Find where the given text appears and provide that cell's center as [x, y] coordinate. 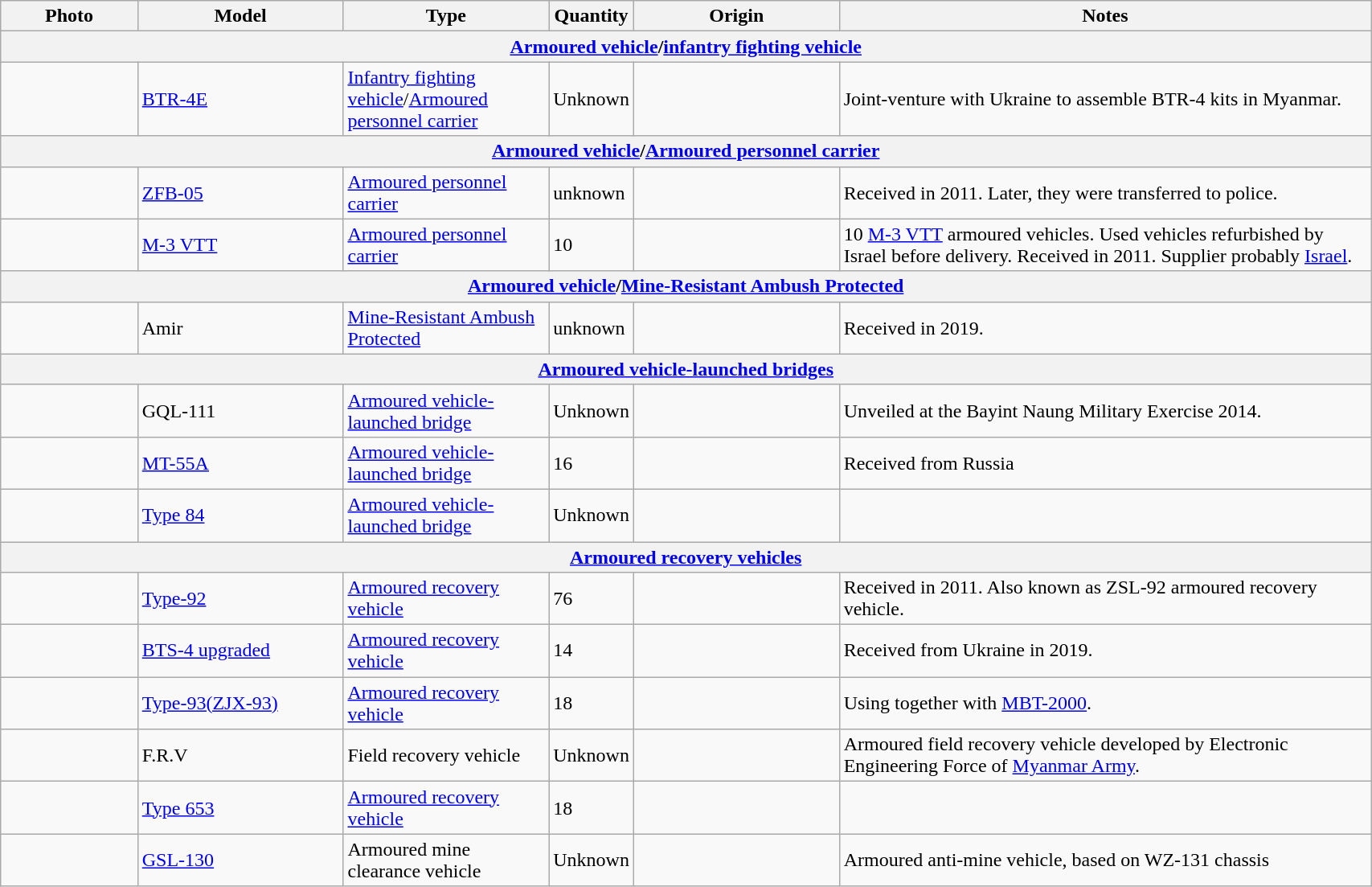
Origin [736, 16]
Armoured vehicle-launched bridges [686, 369]
Using together with MBT-2000. [1105, 703]
Received in 2019. [1105, 328]
Received in 2011. Also known as ZSL-92 armoured recovery vehicle. [1105, 598]
10 M-3 VTT armoured vehicles. Used vehicles refurbished by Israel before delivery. Received in 2011. Supplier probably Israel. [1105, 244]
Armoured field recovery vehicle developed by Electronic Engineering Force of Myanmar Army. [1105, 756]
Armoured mine clearance vehicle [446, 860]
Joint-venture with Ukraine to assemble BTR-4 kits in Myanmar. [1105, 99]
MT-55A [240, 463]
Armoured vehicle/Mine-Resistant Ambush Protected [686, 286]
16 [592, 463]
ZFB-05 [240, 193]
Notes [1105, 16]
GSL-130 [240, 860]
Received from Ukraine in 2019. [1105, 651]
Field recovery vehicle [446, 756]
Armoured vehicle/Armoured personnel carrier [686, 151]
GQL-111 [240, 410]
Amir [240, 328]
Mine-Resistant Ambush Protected [446, 328]
Type 84 [240, 515]
M-3 VTT [240, 244]
Armoured vehicle/infantry fighting vehicle [686, 47]
Type-93(ZJX-93) [240, 703]
BTS-4 upgraded [240, 651]
Type 653 [240, 807]
Type-92 [240, 598]
76 [592, 598]
Infantry fighting vehicle/Armoured personnel carrier [446, 99]
Armoured anti-mine vehicle, based on WZ-131 chassis [1105, 860]
Model [240, 16]
BTR-4E [240, 99]
Received from Russia [1105, 463]
Received in 2011. Later, they were transferred to police. [1105, 193]
Quantity [592, 16]
10 [592, 244]
Photo [69, 16]
Armoured recovery vehicles [686, 557]
F.R.V [240, 756]
14 [592, 651]
Type [446, 16]
Unveiled at the Bayint Naung Military Exercise 2014. [1105, 410]
